Output the (X, Y) coordinate of the center of the cell containing the given text.  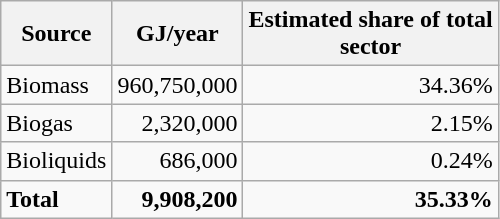
Biomass (56, 85)
686,000 (178, 161)
0.24% (370, 161)
2.15% (370, 123)
9,908,200 (178, 199)
35.33% (370, 199)
GJ/year (178, 34)
960,750,000 (178, 85)
Bioliquids (56, 161)
Source (56, 34)
Total (56, 199)
34.36% (370, 85)
Estimated share of totalsector (370, 34)
2,320,000 (178, 123)
Biogas (56, 123)
